Find where the given text appears and provide that cell's center as (X, Y) coordinate. 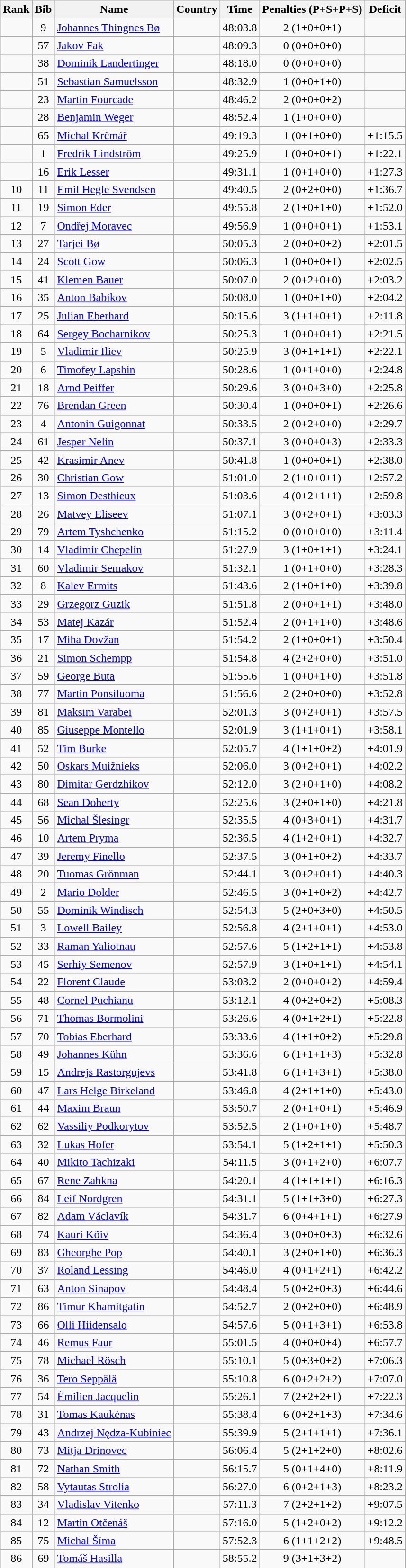
Benjamin Weger (114, 117)
Vladislav Vitenko (114, 1505)
Matej Kazár (114, 622)
+3:48.0 (385, 604)
+2:03.2 (385, 280)
+7:34.6 (385, 1415)
53:03.2 (240, 982)
57:11.3 (240, 1505)
+3:51.0 (385, 658)
52:57.6 (240, 946)
+2:57.2 (385, 478)
48:46.2 (240, 99)
54:40.1 (240, 1252)
54:31.1 (240, 1198)
52:44.1 (240, 874)
Leif Nordgren (114, 1198)
Sean Doherty (114, 802)
53:52.5 (240, 1126)
50:08.0 (240, 298)
7 (44, 226)
53:54.1 (240, 1144)
6 (1+1+1+3) (312, 1054)
+6:07.7 (385, 1162)
56:06.4 (240, 1451)
Dominik Windisch (114, 910)
Brendan Green (114, 406)
Tero Seppälä (114, 1379)
50:15.6 (240, 316)
+6:57.7 (385, 1342)
+8:11.9 (385, 1469)
+3:24.1 (385, 550)
+7:22.3 (385, 1397)
3 (0+1+2+0) (312, 1162)
Michal Šíma (114, 1541)
54:52.7 (240, 1306)
3 (0+1+1+1) (312, 352)
50:06.3 (240, 262)
Tomáš Hasilla (114, 1559)
Krasimir Anev (114, 460)
48:03.8 (240, 27)
50:33.5 (240, 424)
3 (0+0+3+0) (312, 388)
56:15.7 (240, 1469)
+4:54.1 (385, 964)
+2:24.8 (385, 370)
51:51.8 (240, 604)
57:52.3 (240, 1541)
49:55.8 (240, 207)
+1:52.0 (385, 207)
Lowell Bailey (114, 928)
+1:27.3 (385, 171)
7 (2+2+2+1) (312, 1397)
+4:01.9 (385, 748)
Artem Pryma (114, 838)
+2:22.1 (385, 352)
52:36.5 (240, 838)
50:05.3 (240, 244)
Jeremy Finello (114, 856)
53:46.8 (240, 1090)
Cornel Puchianu (114, 1000)
5 (2+1+1+1) (312, 1433)
Time (240, 9)
Roland Lessing (114, 1270)
51:43.6 (240, 586)
50:25.3 (240, 334)
3 (44, 928)
+3:11.4 (385, 532)
54:31.7 (240, 1216)
4 (2+2+0+0) (312, 658)
+3:48.6 (385, 622)
55:10.8 (240, 1379)
+4:21.8 (385, 802)
Martin Fourcade (114, 99)
+6:16.3 (385, 1180)
Michael Rösch (114, 1360)
+1:22.1 (385, 153)
Christian Gow (114, 478)
Mitja Drinovec (114, 1451)
Ondřej Moravec (114, 226)
54:48.4 (240, 1288)
Jakov Fak (114, 45)
Vassiliy Podkorytov (114, 1126)
50:29.6 (240, 388)
56:27.0 (240, 1487)
48:52.4 (240, 117)
4 (0+2+1+1) (312, 496)
52:01.3 (240, 712)
52:25.6 (240, 802)
6 (0+2+2+2) (312, 1379)
55:10.1 (240, 1360)
+5:22.8 (385, 1018)
+6:27.9 (385, 1216)
Lukas Hofer (114, 1144)
Arnd Peiffer (114, 388)
5 (2+0+3+0) (312, 910)
Grzegorz Guzik (114, 604)
+6:27.3 (385, 1198)
+2:04.2 (385, 298)
Matvey Eliseev (114, 514)
55:39.9 (240, 1433)
55:38.4 (240, 1415)
Nathan Smith (114, 1469)
5 (0+3+0+2) (312, 1360)
Rank (16, 9)
Sebastian Samuelsson (114, 81)
Country (197, 9)
Vladimir Semakov (114, 568)
4 (2+1+1+0) (312, 1090)
48:18.0 (240, 63)
51:27.9 (240, 550)
Vytautas Strolia (114, 1487)
+5:50.3 (385, 1144)
8 (44, 586)
52:12.0 (240, 784)
Johannes Kühn (114, 1054)
54:36.4 (240, 1234)
+3:57.5 (385, 712)
+1:36.7 (385, 189)
+4:31.7 (385, 820)
+4:53.0 (385, 928)
+3:51.8 (385, 676)
+6:48.9 (385, 1306)
Tim Burke (114, 748)
1 (44, 153)
+6:36.3 (385, 1252)
+5:38.0 (385, 1072)
+2:26.6 (385, 406)
Timofey Lapshin (114, 370)
5 (1+1+3+0) (312, 1198)
+2:38.0 (385, 460)
Simon Schempp (114, 658)
Vladimir Chepelin (114, 550)
Martin Otčenáš (114, 1523)
Tuomas Grönman (114, 874)
54:20.1 (240, 1180)
+5:46.9 (385, 1108)
51:01.0 (240, 478)
Kauri Kõiv (114, 1234)
+2:21.5 (385, 334)
+7:06.3 (385, 1360)
Bib (44, 9)
49:56.9 (240, 226)
51:55.6 (240, 676)
Penalties (P+S+P+S) (312, 9)
+5:29.8 (385, 1036)
Michal Krčmář (114, 135)
Emil Hegle Svendsen (114, 189)
Michal Šlesingr (114, 820)
Émilien Jacquelin (114, 1397)
5 (1+2+0+2) (312, 1523)
+4:53.8 (385, 946)
+2:25.8 (385, 388)
Olli Hiidensalo (114, 1324)
Maxim Braun (114, 1108)
+9:07.5 (385, 1505)
+2:01.5 (385, 244)
52:06.0 (240, 766)
Tomas Kaukėnas (114, 1415)
Sergey Bocharnikov (114, 334)
+3:39.8 (385, 586)
53:41.8 (240, 1072)
Serhiy Semenov (114, 964)
2 (2+0+0+0) (312, 694)
53:12.1 (240, 1000)
2 (0+0+1+1) (312, 604)
Vladimir Iliev (114, 352)
51:54.8 (240, 658)
55:26.1 (240, 1397)
4 (1+2+0+1) (312, 838)
Antonin Guigonnat (114, 424)
Adam Václavík (114, 1216)
+3:58.1 (385, 730)
49:25.9 (240, 153)
Simon Desthieux (114, 496)
50:25.9 (240, 352)
4 (0+3+0+1) (312, 820)
Erik Lesser (114, 171)
Anton Babikov (114, 298)
+4:50.5 (385, 910)
6 (0+4+1+1) (312, 1216)
6 (1+1+3+1) (312, 1072)
Gheorghe Pop (114, 1252)
4 (0+0+0+4) (312, 1342)
Fredrik Lindström (114, 153)
Anton Sinapov (114, 1288)
+2:59.8 (385, 496)
4 (1+1+1+1) (312, 1180)
+4:59.4 (385, 982)
Timur Khamitgatin (114, 1306)
Lars Helge Birkeland (114, 1090)
9 (44, 27)
2 (0+1+1+0) (312, 622)
+6:53.8 (385, 1324)
+7:07.0 (385, 1379)
6 (1+1+2+2) (312, 1541)
+3:50.4 (385, 640)
53:33.6 (240, 1036)
2 (44, 892)
51:03.6 (240, 496)
+2:11.8 (385, 316)
Dominik Landertinger (114, 63)
50:41.8 (240, 460)
2 (0+1+0+1) (312, 1108)
+3:03.3 (385, 514)
Deficit (385, 9)
52:01.9 (240, 730)
55:01.5 (240, 1342)
Andrzej Nędza-Kubiniec (114, 1433)
+4:40.3 (385, 874)
+2:33.3 (385, 442)
Kalev Ermits (114, 586)
+1:15.5 (385, 135)
Johannes Thingnes Bø (114, 27)
Mario Dolder (114, 892)
Oskars Muižnieks (114, 766)
51:54.2 (240, 640)
6 (44, 370)
+8:23.2 (385, 1487)
George Buta (114, 676)
+4:08.2 (385, 784)
51:52.4 (240, 622)
5 (2+1+2+0) (312, 1451)
+4:02.2 (385, 766)
Raman Yaliotnau (114, 946)
49:19.3 (240, 135)
4 (2+1+0+1) (312, 928)
Miha Dovžan (114, 640)
57:16.0 (240, 1523)
54:46.0 (240, 1270)
+9:12.2 (385, 1523)
+4:32.7 (385, 838)
48:32.9 (240, 81)
5 (0+2+0+3) (312, 1288)
1 (1+0+0+0) (312, 117)
58:55.2 (240, 1559)
+6:32.6 (385, 1234)
52:54.3 (240, 910)
+3:28.3 (385, 568)
52:46.5 (240, 892)
Klemen Bauer (114, 280)
Maksim Varabei (114, 712)
49:31.1 (240, 171)
51:56.6 (240, 694)
50:30.4 (240, 406)
50:07.0 (240, 280)
50:28.6 (240, 370)
+1:53.1 (385, 226)
+8:02.6 (385, 1451)
Simon Eder (114, 207)
+2:29.7 (385, 424)
Mikito Tachizaki (114, 1162)
Tarjei Bø (114, 244)
Dimitar Gerdzhikov (114, 784)
+5:32.8 (385, 1054)
5 (0+1+3+1) (312, 1324)
48:09.3 (240, 45)
5 (44, 352)
4 (44, 424)
4 (0+2+0+2) (312, 1000)
51:15.2 (240, 532)
+6:44.6 (385, 1288)
52:57.9 (240, 964)
+9:48.5 (385, 1541)
Name (114, 9)
51:07.1 (240, 514)
49:40.5 (240, 189)
Giuseppe Montello (114, 730)
+2:02.5 (385, 262)
54:57.6 (240, 1324)
Florent Claude (114, 982)
9 (3+1+3+2) (312, 1559)
52:37.5 (240, 856)
53:50.7 (240, 1108)
52:05.7 (240, 748)
Scott Gow (114, 262)
+3:52.8 (385, 694)
54:11.5 (240, 1162)
+7:36.1 (385, 1433)
+5:08.3 (385, 1000)
Julian Eberhard (114, 316)
Rene Zahkna (114, 1180)
53:36.6 (240, 1054)
53:26.6 (240, 1018)
Thomas Bormolini (114, 1018)
52:56.8 (240, 928)
Martin Ponsiluoma (114, 694)
Artem Tyshchenko (114, 532)
5 (0+1+4+0) (312, 1469)
+5:48.7 (385, 1126)
50:37.1 (240, 442)
Remus Faur (114, 1342)
Andrejs Rastorgujevs (114, 1072)
+5:43.0 (385, 1090)
+4:42.7 (385, 892)
Tobias Eberhard (114, 1036)
+4:33.7 (385, 856)
+6:42.2 (385, 1270)
Jesper Nelin (114, 442)
52:35.5 (240, 820)
7 (2+2+1+2) (312, 1505)
51:32.1 (240, 568)
